Return the [x, y] coordinate for the center point of the cell that contains the specified text.  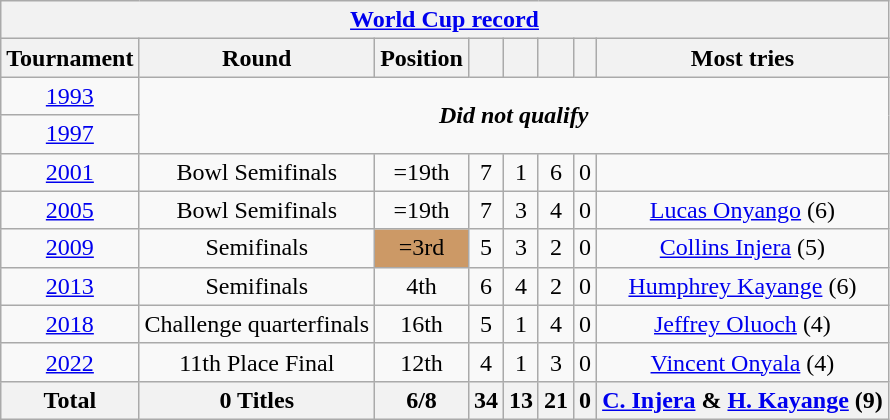
Collins Injera (5) [743, 248]
=3rd [422, 248]
World Cup record [445, 20]
Most tries [743, 58]
Tournament [70, 58]
11th Place Final [257, 362]
Total [70, 400]
Lucas Onyango (6) [743, 210]
34 [486, 400]
Vincent Onyala (4) [743, 362]
0 Titles [257, 400]
Humphrey Kayange (6) [743, 286]
2009 [70, 248]
2018 [70, 324]
Did not qualify [514, 115]
C. Injera & H. Kayange (9) [743, 400]
16th [422, 324]
1997 [70, 134]
2022 [70, 362]
2005 [70, 210]
Jeffrey Oluoch (4) [743, 324]
Position [422, 58]
12th [422, 362]
6/8 [422, 400]
Challenge quarterfinals [257, 324]
Round [257, 58]
2013 [70, 286]
4th [422, 286]
1993 [70, 96]
2001 [70, 172]
13 [520, 400]
21 [556, 400]
